Search for the cell housing the specified text and yield its (X, Y) center coordinate. 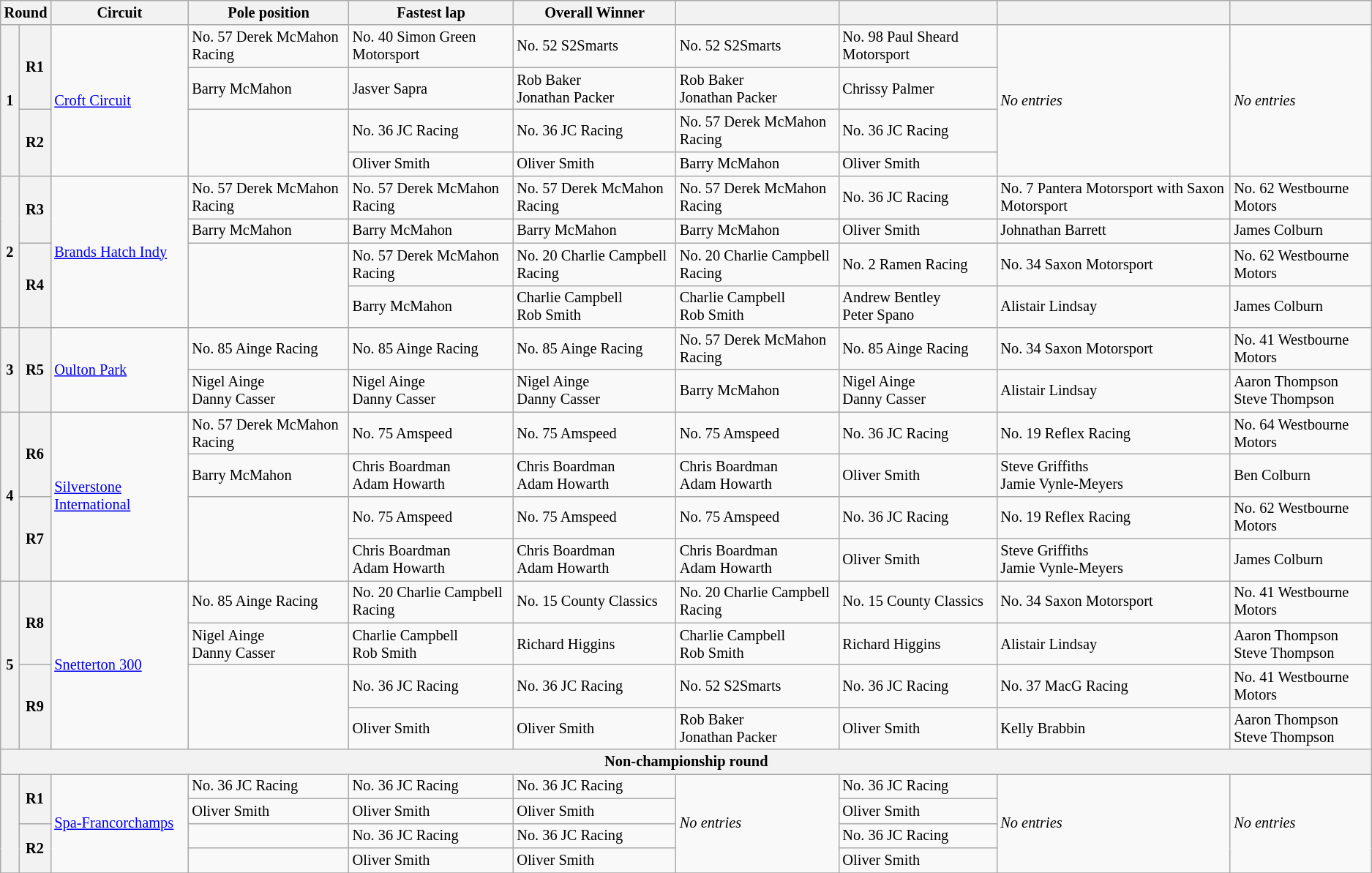
Non-championship round (686, 762)
4 (10, 496)
Andrew Bentley Peter Spano (918, 307)
Brands Hatch Indy (119, 252)
5 (10, 664)
No. 98 Paul Sheard Motorsport (918, 46)
Silverstone International (119, 496)
Oulton Park (119, 369)
2 (10, 252)
R8 (35, 622)
No. 40 Simon Green Motorsport (432, 46)
R7 (35, 539)
R3 (35, 209)
Fastest lap (432, 12)
Overall Winner (594, 12)
Chrissy Palmer (918, 89)
Johnathan Barrett (1114, 231)
Round (26, 12)
R9 (35, 707)
No. 64 Westbourne Motors (1301, 433)
Ben Colburn (1301, 475)
R5 (35, 369)
No. 2 Ramen Racing (918, 264)
3 (10, 369)
No. 7 Pantera Motorsport with Saxon Motorsport (1114, 198)
Croft Circuit (119, 101)
Kelly Brabbin (1114, 728)
1 (10, 101)
Jasver Sapra (432, 89)
Snetterton 300 (119, 664)
R6 (35, 454)
No. 37 MacG Racing (1114, 686)
Circuit (119, 12)
Pole position (268, 12)
R4 (35, 285)
Spa-Francorchamps (119, 823)
